Locate the cell with the specified text and output its [x, y] center coordinate. 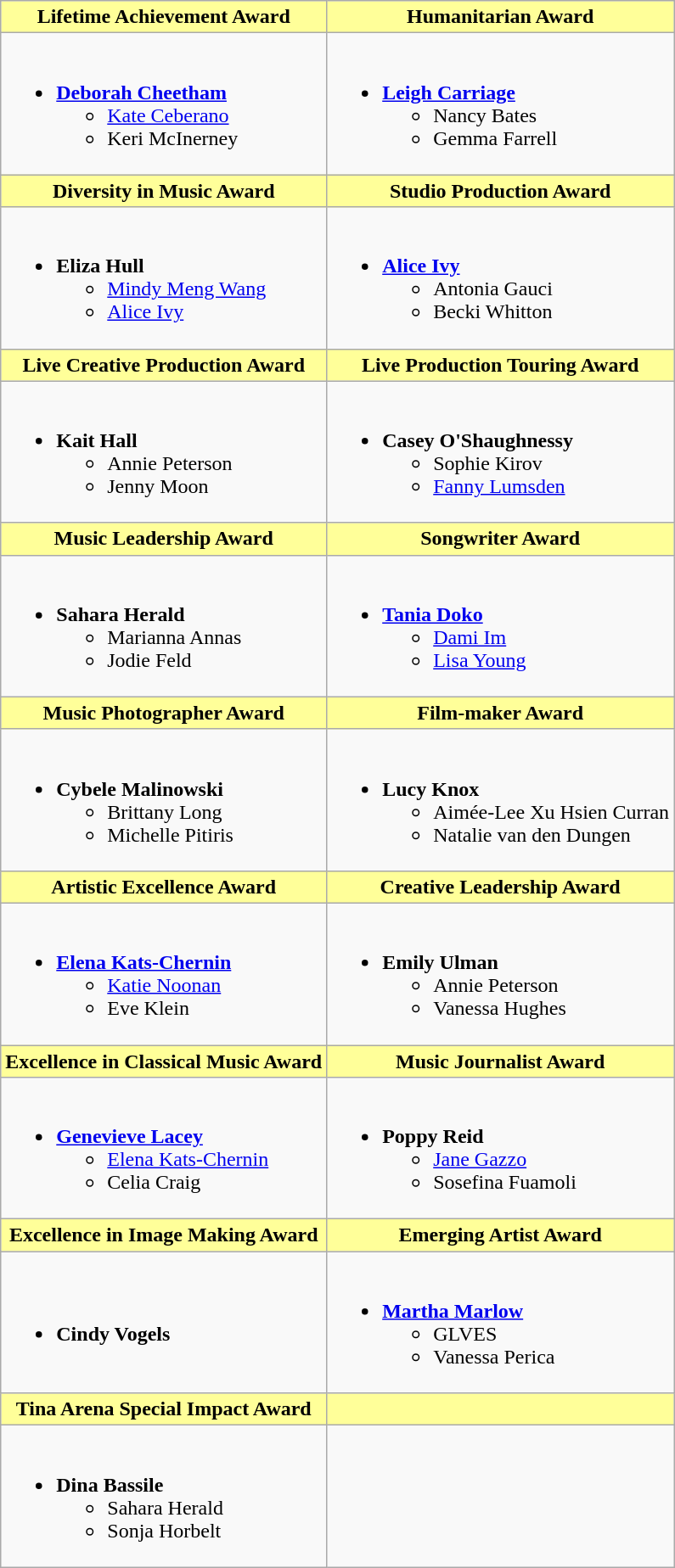
Tania DokoDami ImLisa Young [501, 626]
Eliza HullMindy Meng WangAlice Ivy [164, 278]
Diversity in Music Award [164, 191]
Emily UlmanAnnie PetersonVanessa Hughes [501, 974]
Songwriter Award [501, 539]
Genevieve LaceyElena Kats-CherninCelia Craig [164, 1149]
Sahara HeraldMarianna AnnasJodie Feld [164, 626]
Cybele MalinowskiBrittany LongMichelle Pitiris [164, 799]
Casey O'ShaughnessySophie KirovFanny Lumsden [501, 451]
Film-maker Award [501, 713]
Martha MarlowGLVESVanessa Perica [501, 1322]
Artistic Excellence Award [164, 887]
Live Creative Production Award [164, 365]
Excellence in Image Making Award [164, 1235]
Deborah CheethamKate CeberanoKeri McInerney [164, 104]
Kait HallAnnie PetersonJenny Moon [164, 451]
Poppy ReidJane GazzoSosefina Fuamoli [501, 1149]
Dina BassileSahara HeraldSonja Horbelt [164, 1497]
Cindy Vogels [164, 1322]
Elena Kats-CherninKatie NoonanEve Klein [164, 974]
Humanitarian Award [501, 17]
Lucy KnoxAimée-Lee Xu Hsien CurranNatalie van den Dungen [501, 799]
Tina Arena Special Impact Award [164, 1409]
Studio Production Award [501, 191]
Emerging Artist Award [501, 1235]
Music Photographer Award [164, 713]
Live Production Touring Award [501, 365]
Leigh CarriageNancy BatesGemma Farrell [501, 104]
Lifetime Achievement Award [164, 17]
Music Leadership Award [164, 539]
Alice IvyAntonia GauciBecki Whitton [501, 278]
Creative Leadership Award [501, 887]
Music Journalist Award [501, 1061]
Excellence in Classical Music Award [164, 1061]
